Find where the given text appears and provide that cell's center as [X, Y] coordinate. 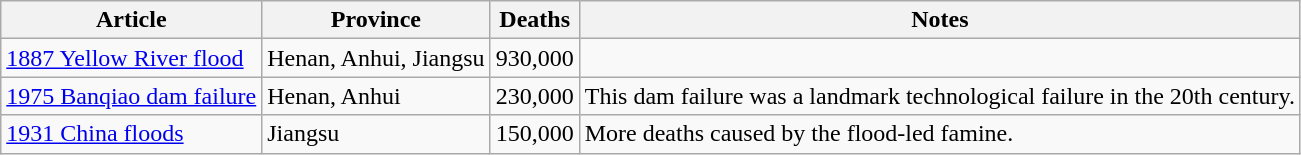
Jiangsu [376, 134]
Article [132, 20]
Province [376, 20]
Deaths [534, 20]
Notes [940, 20]
This dam failure was a landmark technological failure in the 20th century. [940, 96]
1931 China floods [132, 134]
1975 Banqiao dam failure [132, 96]
More deaths caused by the flood-led famine. [940, 134]
230,000 [534, 96]
150,000 [534, 134]
1887 Yellow River flood [132, 58]
930,000 [534, 58]
Henan, Anhui [376, 96]
Henan, Anhui, Jiangsu [376, 58]
